Provide the (x, y) coordinate of the cell's center where the given text is located.  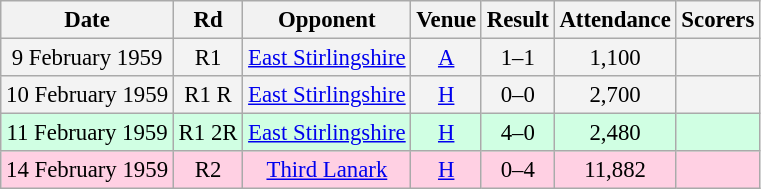
9 February 1959 (88, 58)
R1 (208, 58)
Rd (208, 20)
11 February 1959 (88, 133)
R1 R (208, 95)
0–4 (518, 170)
Scorers (718, 20)
Venue (446, 20)
Result (518, 20)
1,100 (615, 58)
R1 2R (208, 133)
Attendance (615, 20)
R2 (208, 170)
2,700 (615, 95)
2,480 (615, 133)
10 February 1959 (88, 95)
14 February 1959 (88, 170)
A (446, 58)
Third Lanark (327, 170)
Date (88, 20)
1–1 (518, 58)
11,882 (615, 170)
0–0 (518, 95)
Opponent (327, 20)
4–0 (518, 133)
